Search for the cell housing the specified text and yield its [X, Y] center coordinate. 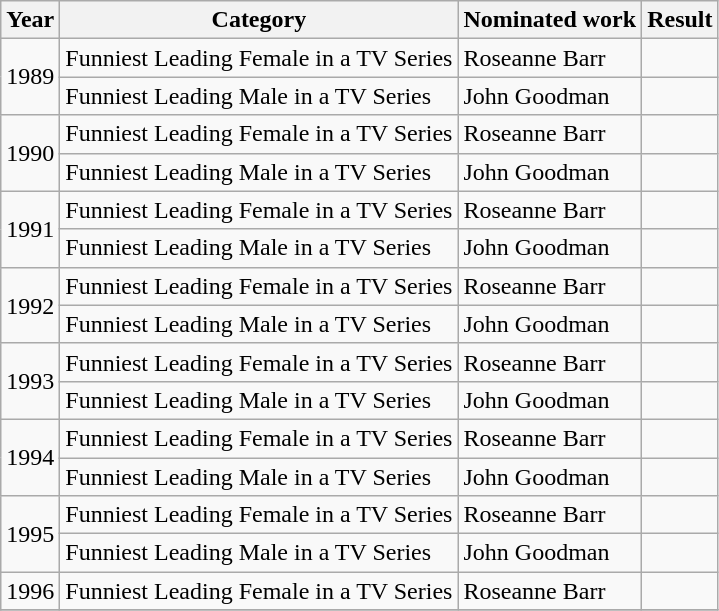
1994 [30, 457]
1991 [30, 229]
Nominated work [550, 20]
1993 [30, 381]
Result [680, 20]
Category [259, 20]
1995 [30, 534]
Year [30, 20]
1989 [30, 77]
1990 [30, 153]
1992 [30, 305]
1996 [30, 591]
